Detect which cell encompasses the target text, then output its [X, Y] center coordinate. 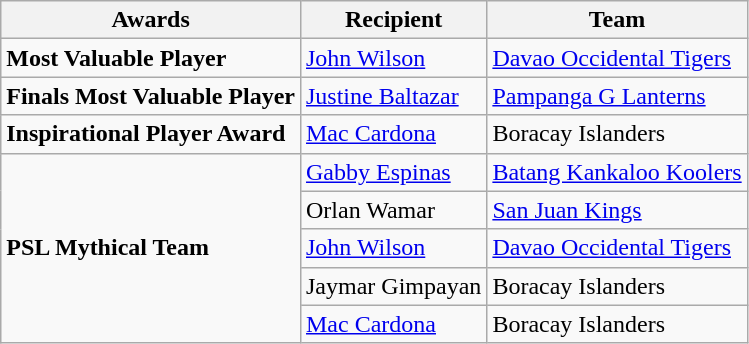
Justine Baltazar [393, 96]
Pampanga G Lanterns [617, 96]
Orlan Wamar [393, 210]
San Juan Kings [617, 210]
Gabby Espinas [393, 172]
PSL Mythical Team [151, 248]
Recipient [393, 20]
Batang Kankaloo Koolers [617, 172]
Team [617, 20]
Jaymar Gimpayan [393, 286]
Most Valuable Player [151, 58]
Inspirational Player Award [151, 134]
Awards [151, 20]
Finals Most Valuable Player [151, 96]
